Extract the [x, y] coordinate from the center of the cell holding the provided text.  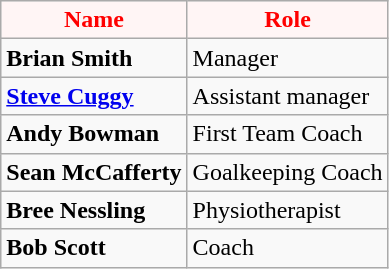
Bob Scott [94, 248]
Name [94, 20]
First Team Coach [288, 134]
Role [288, 20]
Bree Nessling [94, 210]
Physiotherapist [288, 210]
Brian Smith [94, 58]
Assistant manager [288, 96]
Goalkeeping Coach [288, 172]
Coach [288, 248]
Sean McCafferty [94, 172]
Manager [288, 58]
Andy Bowman [94, 134]
Steve Cuggy [94, 96]
